Return [x, y] of the center of cell containing provided text 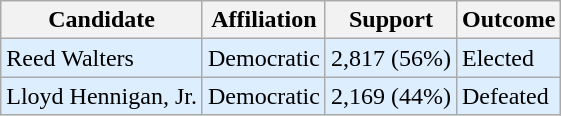
Lloyd Hennigan, Jr. [102, 96]
2,169 (44%) [390, 96]
Defeated [508, 96]
Outcome [508, 20]
Affiliation [264, 20]
Candidate [102, 20]
Elected [508, 58]
Support [390, 20]
2,817 (56%) [390, 58]
Reed Walters [102, 58]
